From the cell containing the given text, extract its center point as [x, y] coordinate. 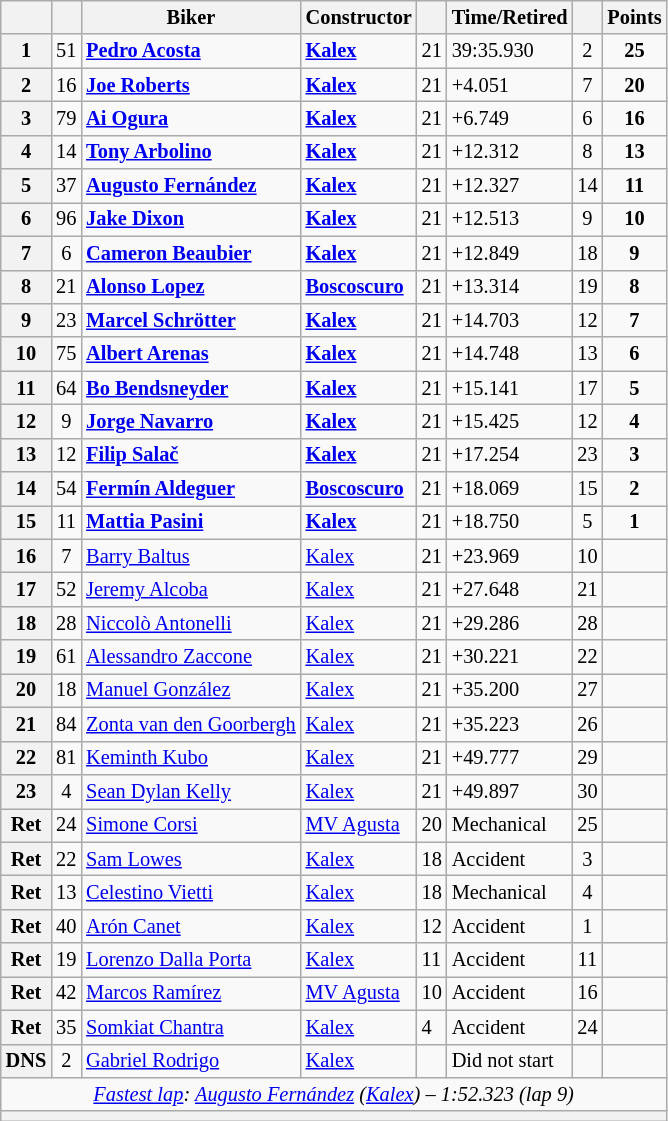
Tony Arbolino [190, 152]
27 [587, 690]
Time/Retired [510, 17]
Jeremy Alcoba [190, 589]
26 [587, 724]
Did not start [510, 1061]
+27.648 [510, 589]
Gabriel Rodrigo [190, 1061]
Keminth Kubo [190, 758]
+4.051 [510, 85]
Cameron Beaubier [190, 253]
Marcel Schrötter [190, 320]
Alonso Lopez [190, 287]
Manuel González [190, 690]
+14.748 [510, 354]
Arón Canet [190, 926]
+49.897 [510, 791]
Zonta van den Goorbergh [190, 724]
Alessandro Zaccone [190, 657]
61 [66, 657]
+12.849 [510, 253]
Jorge Navarro [190, 421]
Sean Dylan Kelly [190, 791]
+18.069 [510, 489]
Constructor [359, 17]
Filip Salač [190, 455]
+15.425 [510, 421]
+13.314 [510, 287]
Niccolò Antonelli [190, 623]
Bo Bendsneyder [190, 388]
39:35.930 [510, 51]
Mattia Pasini [190, 522]
Simone Corsi [190, 825]
51 [66, 51]
+6.749 [510, 118]
+35.200 [510, 690]
30 [587, 791]
+12.327 [510, 186]
+35.223 [510, 724]
Sam Lowes [190, 859]
75 [66, 354]
Jake Dixon [190, 219]
54 [66, 489]
Biker [190, 17]
Augusto Fernández [190, 186]
+29.286 [510, 623]
+49.777 [510, 758]
52 [66, 589]
40 [66, 926]
29 [587, 758]
+18.750 [510, 522]
Albert Arenas [190, 354]
Joe Roberts [190, 85]
DNS [26, 1061]
64 [66, 388]
Pedro Acosta [190, 51]
35 [66, 1027]
+17.254 [510, 455]
Fastest lap: Augusto Fernández (Kalex) – 1:52.323 (lap 9) [334, 1094]
+30.221 [510, 657]
Points [634, 17]
+12.312 [510, 152]
+15.141 [510, 388]
84 [66, 724]
Lorenzo Dalla Porta [190, 960]
96 [66, 219]
+12.513 [510, 219]
81 [66, 758]
Fermín Aldeguer [190, 489]
37 [66, 186]
Marcos Ramírez [190, 993]
+23.969 [510, 556]
+14.703 [510, 320]
Ai Ogura [190, 118]
42 [66, 993]
79 [66, 118]
Barry Baltus [190, 556]
Celestino Vietti [190, 892]
Somkiat Chantra [190, 1027]
